Pinpoint the cell where the given text exists, returning its [x, y] midpoint coordinate. 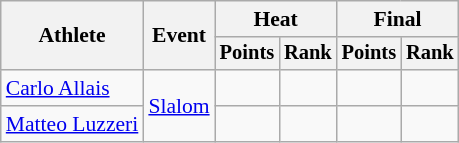
Final [398, 19]
Matteo Luzzeri [72, 124]
Slalom [178, 106]
Event [178, 36]
Heat [276, 19]
Carlo Allais [72, 88]
Athlete [72, 36]
